Determine the [X, Y] coordinate at the center of the cell enclosing the given text.  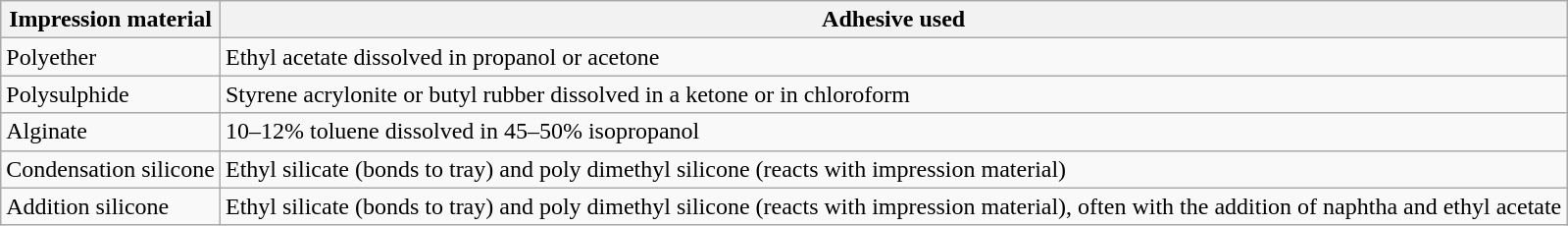
Addition silicone [111, 206]
Polysulphide [111, 94]
Impression material [111, 20]
Styrene acrylonite or butyl rubber dissolved in a ketone or in chloroform [892, 94]
10–12% toluene dissolved in 45–50% isopropanol [892, 132]
Adhesive used [892, 20]
Ethyl acetate dissolved in propanol or acetone [892, 57]
Ethyl silicate (bonds to tray) and poly dimethyl silicone (reacts with impression material) [892, 169]
Condensation silicone [111, 169]
Ethyl silicate (bonds to tray) and poly dimethyl silicone (reacts with impression material), often with the addition of naphtha and ethyl acetate [892, 206]
Polyether [111, 57]
Alginate [111, 132]
